Provide the [X, Y] coordinate of the cell's center where the given text is located.  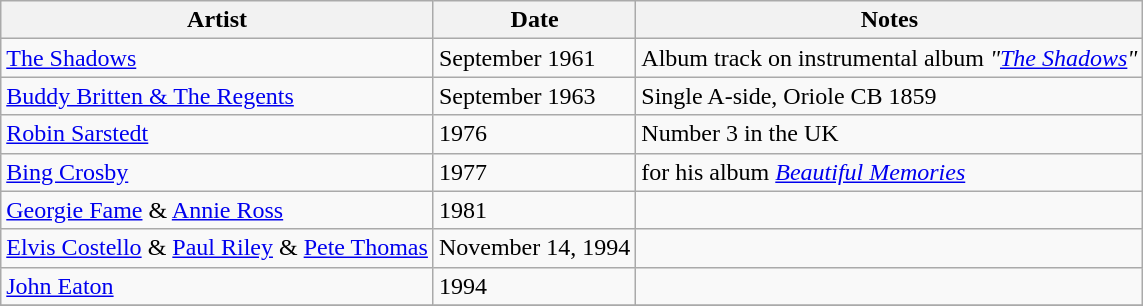
Georgie Fame & Annie Ross [218, 210]
Robin Sarstedt [218, 134]
Number 3 in the UK [890, 134]
1977 [534, 172]
Notes [890, 20]
The Shadows [218, 58]
1976 [534, 134]
Date [534, 20]
for his album Beautiful Memories [890, 172]
1994 [534, 286]
Buddy Britten & The Regents [218, 96]
Single A-side, Oriole CB 1859 [890, 96]
September 1961 [534, 58]
Bing Crosby [218, 172]
Album track on instrumental album "The Shadows" [890, 58]
November 14, 1994 [534, 248]
John Eaton [218, 286]
Elvis Costello & Paul Riley & Pete Thomas [218, 248]
September 1963 [534, 96]
1981 [534, 210]
Artist [218, 20]
